Identify which cell holds the provided text, then report its [x, y] central coordinate. 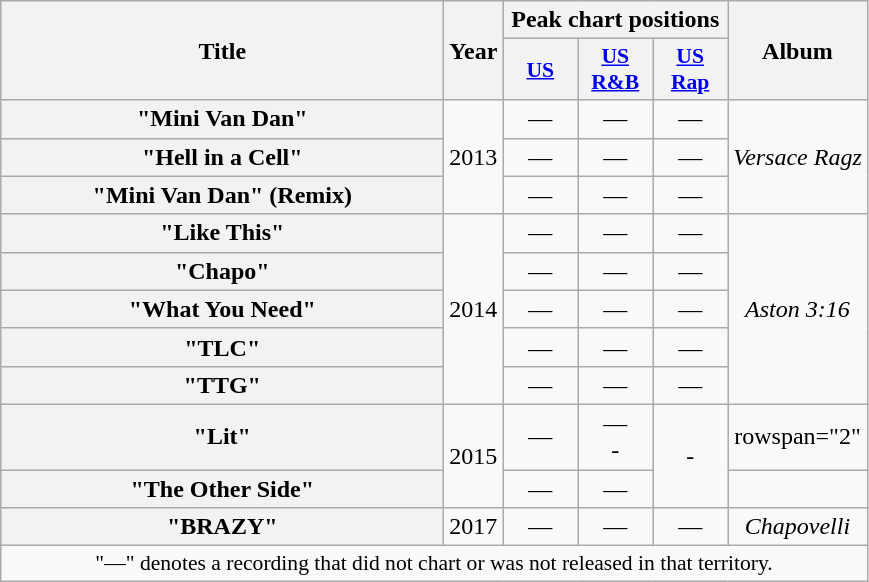
"The Other Side" [222, 489]
"Mini Van Dan" (Remix) [222, 195]
US [540, 70]
Chapovelli [798, 527]
Aston 3:16 [798, 309]
"Mini Van Dan" [222, 119]
"Lit" [222, 436]
2013 [474, 157]
"Chapo" [222, 271]
"—" denotes a recording that did not chart or was not released in that territory. [434, 564]
Album [798, 50]
—- [616, 436]
rowspan="2" [798, 436]
- [690, 456]
"What You Need" [222, 309]
"BRAZY" [222, 527]
"Like This" [222, 233]
Year [474, 50]
USR&B [616, 70]
"Hell in a Cell" [222, 157]
2014 [474, 309]
USRap [690, 70]
Peak chart positions [616, 20]
"TTG" [222, 385]
"TLC" [222, 347]
Versace Ragz [798, 157]
2017 [474, 527]
2015 [474, 456]
Title [222, 50]
